Detect which cell encompasses the target text, then output its [X, Y] center coordinate. 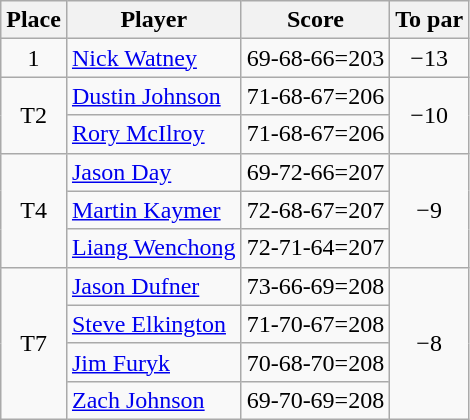
−13 [430, 58]
Player [154, 20]
T2 [34, 115]
Liang Wenchong [154, 248]
Martin Kaymer [154, 210]
69-72-66=207 [316, 172]
−9 [430, 210]
Jason Dufner [154, 286]
T4 [34, 210]
Steve Elkington [154, 324]
Rory McIlroy [154, 134]
T7 [34, 343]
72-71-64=207 [316, 248]
Score [316, 20]
Zach Johnson [154, 400]
Jim Furyk [154, 362]
−8 [430, 343]
Place [34, 20]
72-68-67=207 [316, 210]
To par [430, 20]
Dustin Johnson [154, 96]
73-66-69=208 [316, 286]
69-70-69=208 [316, 400]
70-68-70=208 [316, 362]
−10 [430, 115]
1 [34, 58]
71-70-67=208 [316, 324]
Jason Day [154, 172]
69-68-66=203 [316, 58]
Nick Watney [154, 58]
